Provide the (X, Y) coordinate of the cell's center where the given text is located.  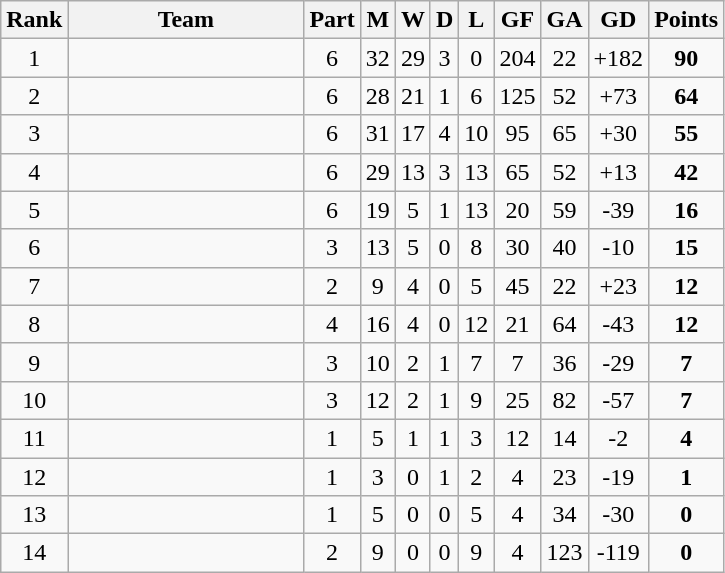
36 (564, 362)
25 (518, 400)
Team (186, 20)
Points (686, 20)
45 (518, 286)
59 (564, 210)
11 (34, 438)
-57 (618, 400)
+182 (618, 58)
23 (564, 477)
-119 (618, 553)
30 (518, 248)
-30 (618, 515)
32 (378, 58)
82 (564, 400)
-39 (618, 210)
123 (564, 553)
15 (686, 248)
L (476, 20)
W (412, 20)
42 (686, 172)
D (444, 20)
31 (378, 134)
19 (378, 210)
204 (518, 58)
34 (564, 515)
-19 (618, 477)
+30 (618, 134)
55 (686, 134)
Rank (34, 20)
20 (518, 210)
125 (518, 96)
28 (378, 96)
GD (618, 20)
-10 (618, 248)
M (378, 20)
95 (518, 134)
GA (564, 20)
+13 (618, 172)
-2 (618, 438)
17 (412, 134)
Part (332, 20)
+23 (618, 286)
90 (686, 58)
-29 (618, 362)
-43 (618, 324)
+73 (618, 96)
40 (564, 248)
GF (518, 20)
